Extract the (x, y) coordinate from the center of the cell holding the provided text.  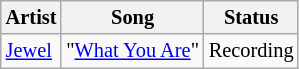
Recording (252, 51)
Jewel (32, 51)
Song (132, 17)
"What You Are" (132, 51)
Status (252, 17)
Artist (32, 17)
